Identify which cell holds the provided text, then report its [X, Y] central coordinate. 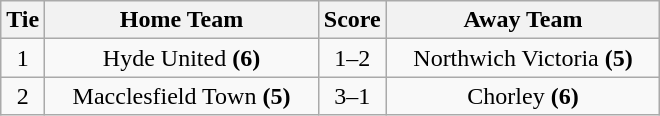
Tie [23, 20]
Home Team [182, 20]
Chorley (6) [523, 96]
Macclesfield Town (5) [182, 96]
Hyde United (6) [182, 58]
Score [352, 20]
1–2 [352, 58]
Away Team [523, 20]
1 [23, 58]
3–1 [352, 96]
Northwich Victoria (5) [523, 58]
2 [23, 96]
